Return [X, Y] of the center of cell containing provided text 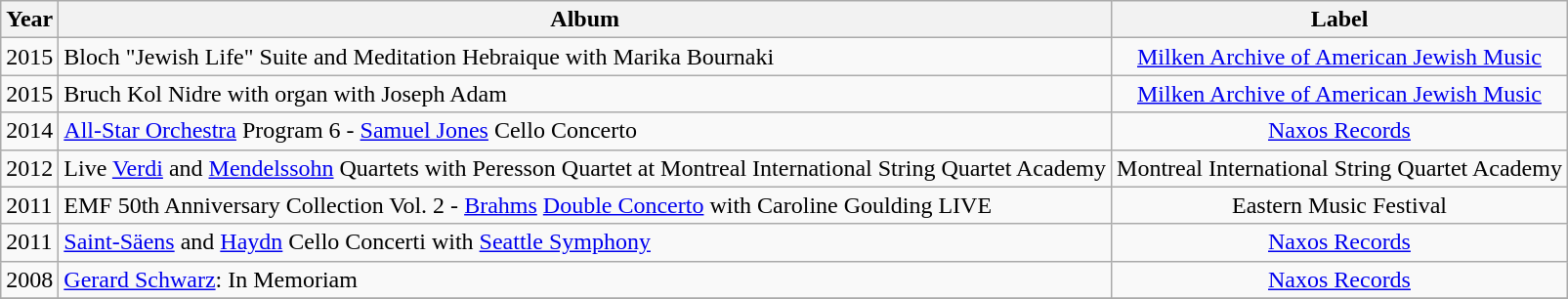
All-Star Orchestra Program 6 - Samuel Jones Cello Concerto [585, 131]
Live Verdi and Mendelssohn Quartets with Peresson Quartet at Montreal International String Quartet Academy [585, 168]
2008 [29, 279]
2014 [29, 131]
Label [1340, 20]
EMF 50th Anniversary Collection Vol. 2 - Brahms Double Concerto with Caroline Goulding LIVE [585, 205]
Gerard Schwarz: In Memoriam [585, 279]
Bruch Kol Nidre with organ with Joseph Adam [585, 94]
Album [585, 20]
Eastern Music Festival [1340, 205]
Bloch "Jewish Life" Suite and Meditation Hebraique with Marika Bournaki [585, 57]
2012 [29, 168]
Saint-Säens and Haydn Cello Concerti with Seattle Symphony [585, 242]
Year [29, 20]
Montreal International String Quartet Academy [1340, 168]
